Search for the cell housing the specified text and yield its [X, Y] center coordinate. 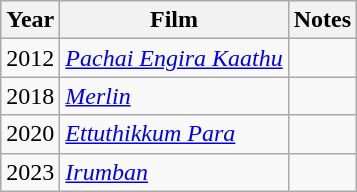
Pachai Engira Kaathu [174, 58]
2023 [30, 172]
2012 [30, 58]
Notes [322, 20]
2020 [30, 134]
Merlin [174, 96]
Irumban [174, 172]
Ettuthikkum Para [174, 134]
Year [30, 20]
2018 [30, 96]
Film [174, 20]
